Return (x, y) of the center of cell containing provided text 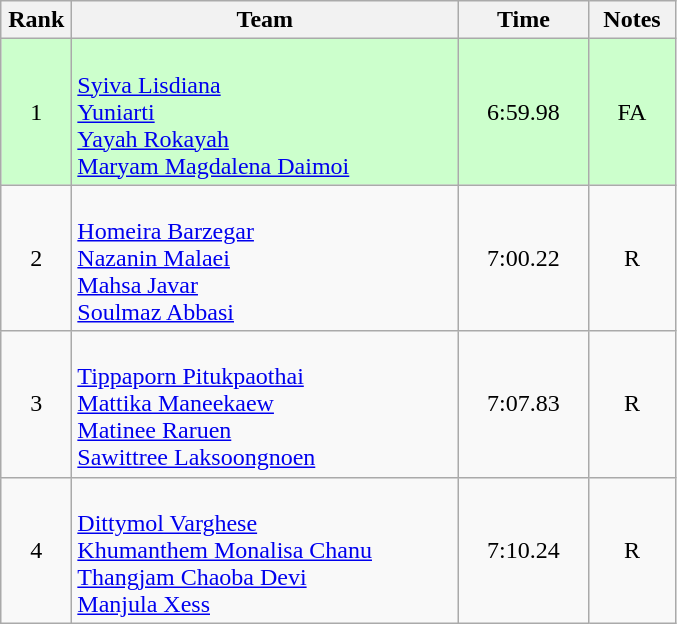
3 (36, 404)
7:10.24 (524, 550)
Time (524, 20)
7:07.83 (524, 404)
Tippaporn PitukpaothaiMattika ManeekaewMatinee RaruenSawittree Laksoongnoen (265, 404)
Homeira BarzegarNazanin MalaeiMahsa JavarSoulmaz Abbasi (265, 258)
Team (265, 20)
Rank (36, 20)
7:00.22 (524, 258)
4 (36, 550)
1 (36, 112)
Notes (632, 20)
FA (632, 112)
2 (36, 258)
Syiva LisdianaYuniartiYayah RokayahMaryam Magdalena Daimoi (265, 112)
Dittymol VargheseKhumanthem Monalisa ChanuThangjam Chaoba DeviManjula Xess (265, 550)
6:59.98 (524, 112)
